Pinpoint the cell where the given text exists, returning its (x, y) midpoint coordinate. 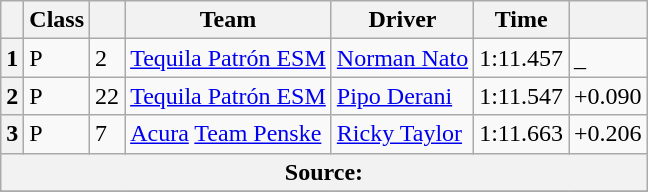
Team (228, 20)
Source: (324, 172)
1:11.547 (522, 96)
Class (57, 20)
Acura Team Penske (228, 134)
7 (108, 134)
Pipo Derani (402, 96)
1:11.663 (522, 134)
+0.206 (608, 134)
_ (608, 58)
Driver (402, 20)
22 (108, 96)
3 (12, 134)
1 (12, 58)
Norman Nato (402, 58)
+0.090 (608, 96)
Ricky Taylor (402, 134)
Time (522, 20)
1:11.457 (522, 58)
